Find where the given text appears and provide that cell's center as (x, y) coordinate. 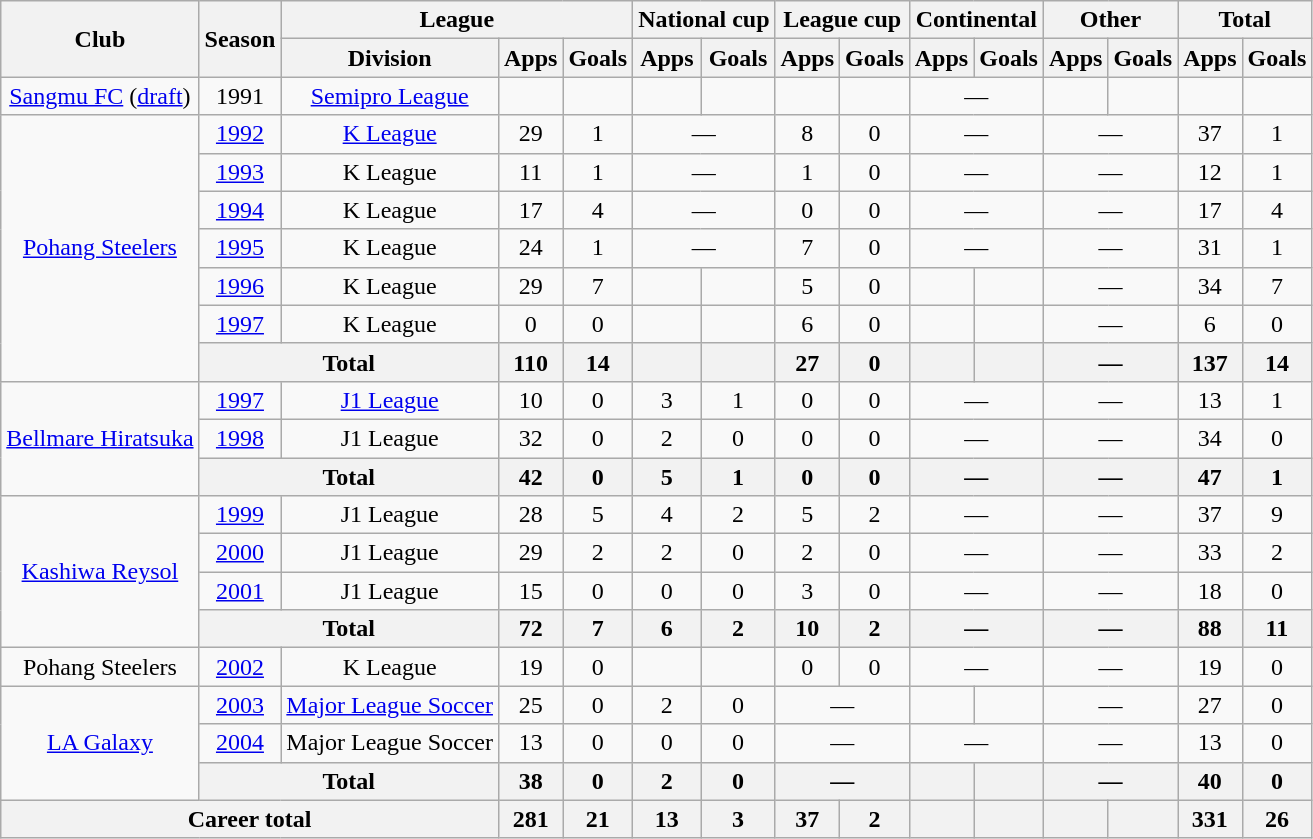
40 (1210, 781)
LA Galaxy (100, 743)
Club (100, 39)
31 (1210, 248)
2000 (240, 553)
26 (1277, 819)
Semipro League (390, 96)
12 (1210, 172)
Season (240, 39)
League cup (842, 20)
1999 (240, 515)
2004 (240, 743)
1992 (240, 134)
Career total (250, 819)
1991 (240, 96)
National cup (704, 20)
32 (530, 438)
Kashiwa Reysol (100, 572)
9 (1277, 515)
1996 (240, 286)
24 (530, 248)
38 (530, 781)
1998 (240, 438)
2003 (240, 705)
42 (530, 477)
Other (1110, 20)
8 (807, 134)
League (457, 20)
2002 (240, 667)
281 (530, 819)
72 (530, 629)
1995 (240, 248)
2001 (240, 591)
47 (1210, 477)
137 (1210, 362)
1994 (240, 210)
Sangmu FC (draft) (100, 96)
88 (1210, 629)
Continental (976, 20)
18 (1210, 591)
28 (530, 515)
Bellmare Hiratsuka (100, 438)
1993 (240, 172)
15 (530, 591)
21 (598, 819)
25 (530, 705)
33 (1210, 553)
Division (390, 58)
110 (530, 362)
331 (1210, 819)
